Return [x, y] of the center of cell containing provided text 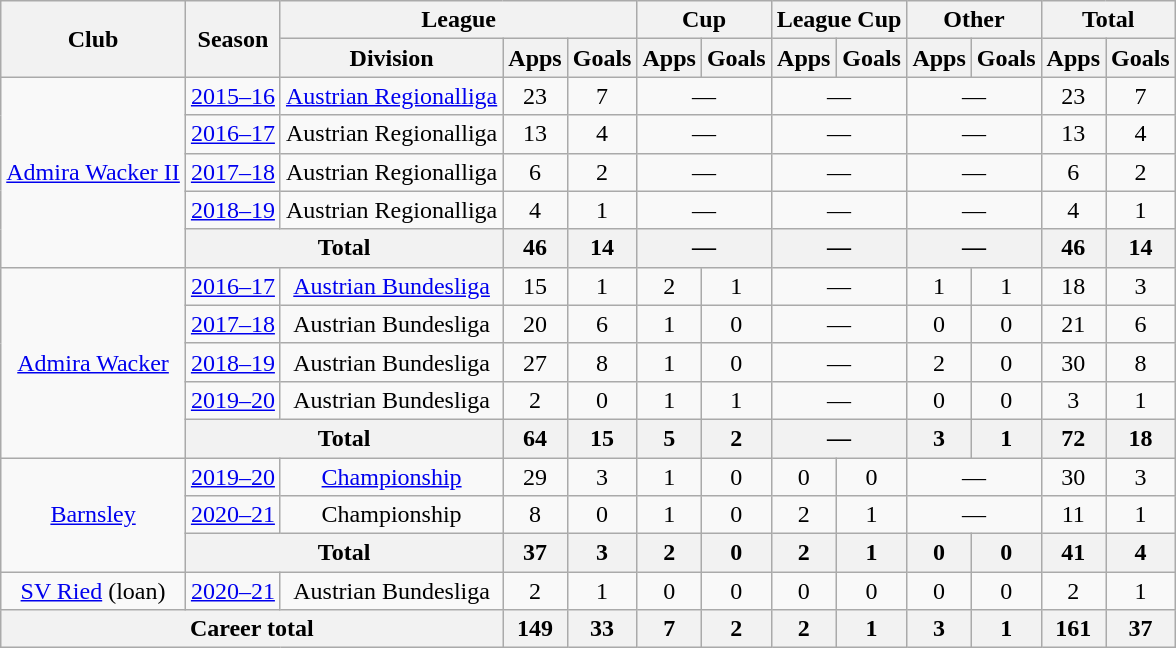
5 [669, 438]
Barnsley [94, 515]
72 [1073, 438]
League Cup [839, 20]
27 [535, 362]
33 [602, 629]
21 [1073, 324]
41 [1073, 553]
20 [535, 324]
Other [974, 20]
Career total [252, 629]
2015–16 [232, 96]
Admira Wacker II [94, 172]
Season [232, 39]
29 [535, 477]
Admira Wacker [94, 362]
64 [535, 438]
Cup [704, 20]
149 [535, 629]
SV Ried (loan) [94, 591]
Club [94, 39]
161 [1073, 629]
11 [1073, 515]
Division [391, 58]
League [458, 20]
